Find where the given text appears and provide that cell's center as [x, y] coordinate. 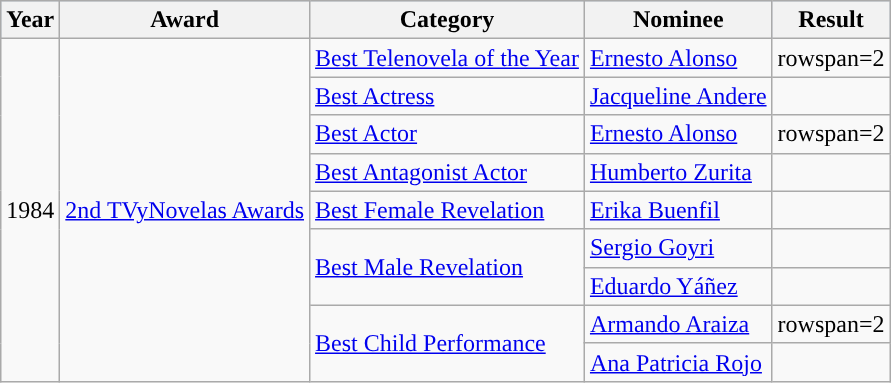
Best Male Revelation [448, 267]
Result [831, 20]
Nominee [678, 20]
Year [30, 20]
Best Child Performance [448, 343]
Sergio Goyri [678, 248]
Ana Patricia Rojo [678, 362]
Erika Buenfil [678, 210]
Humberto Zurita [678, 172]
Best Telenovela of the Year [448, 58]
Category [448, 20]
Best Actor [448, 134]
Eduardo Yáñez [678, 286]
Armando Araiza [678, 324]
Best Female Revelation [448, 210]
Award [185, 20]
2nd TVyNovelas Awards [185, 210]
Best Actress [448, 96]
Best Antagonist Actor [448, 172]
1984 [30, 210]
Jacqueline Andere [678, 96]
